Search for the cell housing the specified text and yield its [X, Y] center coordinate. 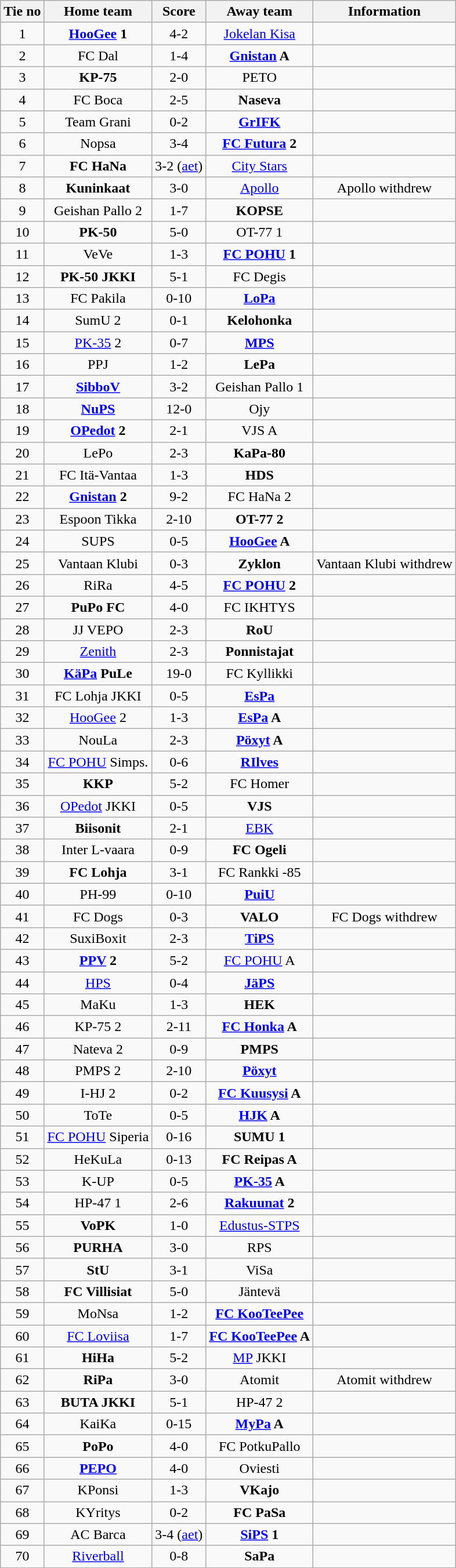
PETO [260, 78]
FC Loviisa [98, 1335]
Naseva [260, 100]
17 [22, 387]
3-4 [179, 144]
FC Boca [98, 100]
3-2 (aet) [179, 166]
20 [22, 453]
41 [22, 916]
70 [22, 1556]
FC Villisiat [98, 1291]
MPS [260, 343]
40 [22, 894]
0-4 [179, 983]
TiPS [260, 938]
46 [22, 1027]
PURHA [98, 1247]
FC Reipas A [260, 1159]
OT-77 1 [260, 232]
SibboV [98, 387]
FC Pakila [98, 299]
FC POHU Siperia [98, 1137]
SuxiBoxit [98, 938]
PoPo [98, 1446]
51 [22, 1137]
Pöxyt [260, 1071]
MoNsa [98, 1313]
3-4 (aet) [179, 1534]
LoPa [260, 299]
PPV 2 [98, 960]
Zenith [98, 652]
NuPS [98, 409]
35 [22, 784]
Atomit [260, 1380]
28 [22, 629]
SaPa [260, 1556]
JJ VEPO [98, 629]
61 [22, 1358]
66 [22, 1468]
2-11 [179, 1027]
39 [22, 872]
RIlves [260, 762]
HooGee 1 [98, 34]
1-0 [179, 1225]
FC Dogs withdrew [385, 916]
0-16 [179, 1137]
Atomit withdrew [385, 1380]
Oviesti [260, 1468]
I-HJ 2 [98, 1093]
HEK [260, 1005]
FC Lohja JKKI [98, 696]
Riverball [98, 1556]
Inter L-vaara [98, 850]
24 [22, 541]
48 [22, 1071]
12-0 [179, 409]
PK-50 [98, 232]
4-5 [179, 585]
10 [22, 232]
14 [22, 321]
FC Homer [260, 784]
PK-35 A [260, 1181]
GrIFK [260, 122]
HiHa [98, 1358]
VeVe [98, 254]
FC Lohja [98, 872]
MaKu [98, 1005]
3 [22, 78]
FC HaNa 2 [260, 497]
FC Rankki -85 [260, 872]
37 [22, 828]
Vantaan Klubi [98, 563]
FC Kuusysi A [260, 1093]
NouLa [98, 740]
Away team [260, 12]
Gnistan 2 [98, 497]
60 [22, 1335]
Geishan Pallo 2 [98, 210]
PEPO [98, 1468]
RPS [260, 1247]
SiPS 1 [260, 1534]
Home team [98, 12]
FC Degis [260, 277]
K-UP [98, 1181]
PPJ [98, 365]
KP-75 [98, 78]
ViSa [260, 1269]
KOPSE [260, 210]
Rakuunat 2 [260, 1203]
54 [22, 1203]
Ponnistajat [260, 652]
16 [22, 365]
VJS A [260, 431]
EsPa [260, 696]
23 [22, 519]
HP-47 1 [98, 1203]
PMPS [260, 1049]
6 [22, 144]
HooGee 2 [98, 718]
Kelohonka [260, 321]
KKP [98, 784]
HP-47 2 [260, 1402]
9 [22, 210]
44 [22, 983]
OPedot JKKI [98, 806]
KäPa PuLe [98, 674]
OT-77 2 [260, 519]
Geishan Pallo 1 [260, 387]
63 [22, 1402]
HooGee A [260, 541]
KP-75 2 [98, 1027]
KYritys [98, 1512]
69 [22, 1534]
PK-50 JKKI [98, 277]
FC Dal [98, 56]
38 [22, 850]
68 [22, 1512]
45 [22, 1005]
FC Futura 2 [260, 144]
RiPa [98, 1380]
0-6 [179, 762]
FC POHU Simps. [98, 762]
HPS [98, 983]
2-0 [179, 78]
36 [22, 806]
FC KooTeePee A [260, 1335]
ToTe [98, 1115]
0-7 [179, 343]
1 [22, 34]
FC POHU 1 [260, 254]
1-4 [179, 56]
25 [22, 563]
AC Barca [98, 1534]
5 [22, 122]
Jokelan Kisa [260, 34]
57 [22, 1269]
55 [22, 1225]
3-2 [179, 387]
0-15 [179, 1424]
HJK A [260, 1115]
4 [22, 100]
FC KooTeePee [260, 1313]
KaiKa [98, 1424]
29 [22, 652]
FC PaSa [260, 1512]
VJS [260, 806]
Gnistan A [260, 56]
8 [22, 188]
KaPa-80 [260, 453]
VoPK [98, 1225]
LePa [260, 365]
50 [22, 1115]
EBK [260, 828]
52 [22, 1159]
PK-35 2 [98, 343]
2-5 [179, 100]
Jäntevä [260, 1291]
47 [22, 1049]
58 [22, 1291]
PuiU [260, 894]
SUMU 1 [260, 1137]
4-2 [179, 34]
PH-99 [98, 894]
Edustus-STPS [260, 1225]
StU [98, 1269]
Nopsa [98, 144]
Apollo withdrew [385, 188]
Espoon Tikka [98, 519]
2-6 [179, 1203]
OPedot 2 [98, 431]
42 [22, 938]
22 [22, 497]
34 [22, 762]
15 [22, 343]
FC Itä-Vantaa [98, 475]
26 [22, 585]
LePo [98, 453]
KPonsi [98, 1490]
EsPa A [260, 718]
Score [179, 12]
VKajo [260, 1490]
HeKuLa [98, 1159]
32 [22, 718]
19-0 [179, 674]
64 [22, 1424]
RiRa [98, 585]
9-2 [179, 497]
JäPS [260, 983]
0-1 [179, 321]
FC Kyllikki [260, 674]
56 [22, 1247]
BUTA JKKI [98, 1402]
49 [22, 1093]
FC IKHTYS [260, 607]
0-13 [179, 1159]
33 [22, 740]
FC Dogs [98, 916]
53 [22, 1181]
31 [22, 696]
FC Honka A [260, 1027]
FC HaNa [98, 166]
RoU [260, 629]
PuPo FC [98, 607]
Vantaan Klubi withdrew [385, 563]
SumU 2 [98, 321]
MP JKKI [260, 1358]
65 [22, 1446]
Tie no [22, 12]
HDS [260, 475]
Zyklon [260, 563]
FC POHU A [260, 960]
7 [22, 166]
2 [22, 56]
PMPS 2 [98, 1071]
59 [22, 1313]
Nateva 2 [98, 1049]
67 [22, 1490]
62 [22, 1380]
21 [22, 475]
Ojy [260, 409]
Apollo [260, 188]
VALO [260, 916]
Kuninkaat [98, 188]
Team Grani [98, 122]
43 [22, 960]
FC POHU 2 [260, 585]
27 [22, 607]
13 [22, 299]
Biisonit [98, 828]
0-8 [179, 1556]
30 [22, 674]
MyPa A [260, 1424]
Information [385, 12]
19 [22, 431]
18 [22, 409]
11 [22, 254]
Pöxyt A [260, 740]
12 [22, 277]
FC PotkuPallo [260, 1446]
City Stars [260, 166]
SUPS [98, 541]
FC Ogeli [260, 850]
